From the cell containing the given text, extract its center point as [x, y] coordinate. 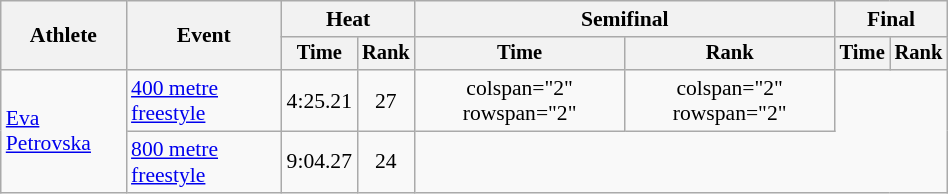
24 [386, 162]
Heat [348, 19]
27 [386, 100]
Event [204, 36]
800 metre freestyle [204, 162]
Final [892, 19]
9:04.27 [320, 162]
400 metre freestyle [204, 100]
Eva Petrovska [64, 131]
4:25.21 [320, 100]
Athlete [64, 36]
Semifinal [625, 19]
